Provide the (X, Y) coordinate of the cell's center where the given text is located.  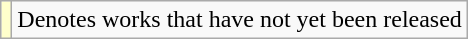
Denotes works that have not yet been released (240, 20)
